Pinpoint the cell where the given text exists, returning its (x, y) midpoint coordinate. 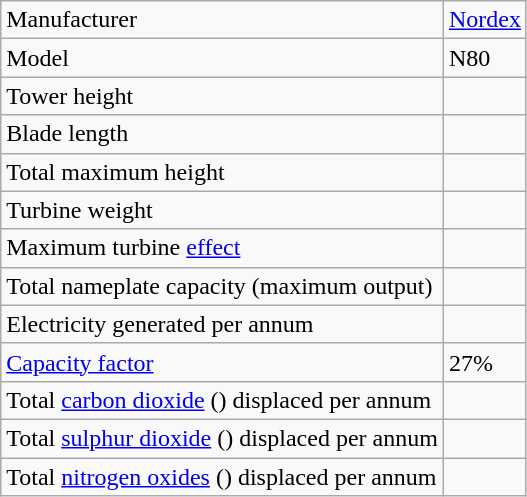
Nordex (484, 20)
Model (222, 58)
Total nameplate capacity (maximum output) (222, 286)
Total maximum height (222, 172)
27% (484, 362)
Electricity generated per annum (222, 324)
Capacity factor (222, 362)
N80 (484, 58)
Maximum turbine effect (222, 248)
Blade length (222, 134)
Total nitrogen oxides () displaced per annum (222, 477)
Total sulphur dioxide () displaced per annum (222, 438)
Turbine weight (222, 210)
Tower height (222, 96)
Total carbon dioxide () displaced per annum (222, 400)
Manufacturer (222, 20)
